Identify which cell holds the provided text, then report its (x, y) central coordinate. 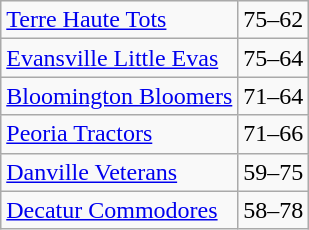
75–62 (274, 20)
71–66 (274, 134)
58–78 (274, 210)
Terre Haute Tots (120, 20)
Bloomington Bloomers (120, 96)
75–64 (274, 58)
59–75 (274, 172)
Danville Veterans (120, 172)
Peoria Tractors (120, 134)
Decatur Commodores (120, 210)
71–64 (274, 96)
Evansville Little Evas (120, 58)
